Capture the cell that displays the provided text and extract its (x, y) central coordinate. 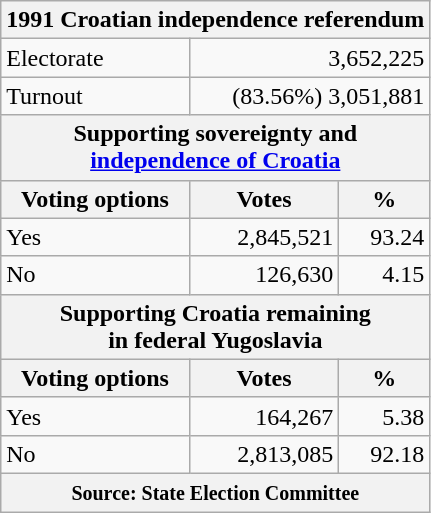
1991 Croatian independence referendum (216, 20)
5.38 (384, 416)
2,845,521 (264, 237)
(83.56%) 3,051,881 (310, 96)
3,652,225 (310, 58)
4.15 (384, 275)
Turnout (95, 96)
93.24 (384, 237)
2,813,085 (264, 454)
92.18 (384, 454)
164,267 (264, 416)
126,630 (264, 275)
Supporting Croatia remainingin federal Yugoslavia (216, 326)
Electorate (95, 58)
Source: State Election Committee (216, 492)
Supporting sovereignty andindependence of Croatia (216, 148)
